Return the [x, y] coordinate for the center point of the cell that contains the specified text.  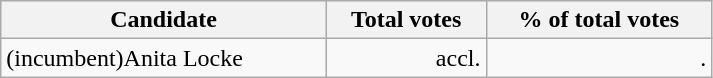
accl. [406, 58]
Candidate [164, 20]
Total votes [406, 20]
. [599, 58]
% of total votes [599, 20]
(incumbent)Anita Locke [164, 58]
